Detect which cell encompasses the target text, then output its (X, Y) center coordinate. 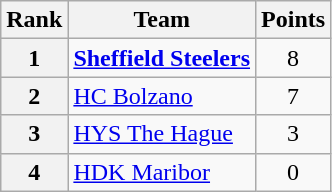
HYS The Hague (162, 134)
1 (34, 58)
0 (294, 172)
Sheffield Steelers (162, 58)
4 (34, 172)
Team (162, 20)
2 (34, 96)
8 (294, 58)
Rank (34, 20)
Points (294, 20)
HDK Maribor (162, 172)
HC Bolzano (162, 96)
7 (294, 96)
